Locate the cell with the specified text and output its [X, Y] center coordinate. 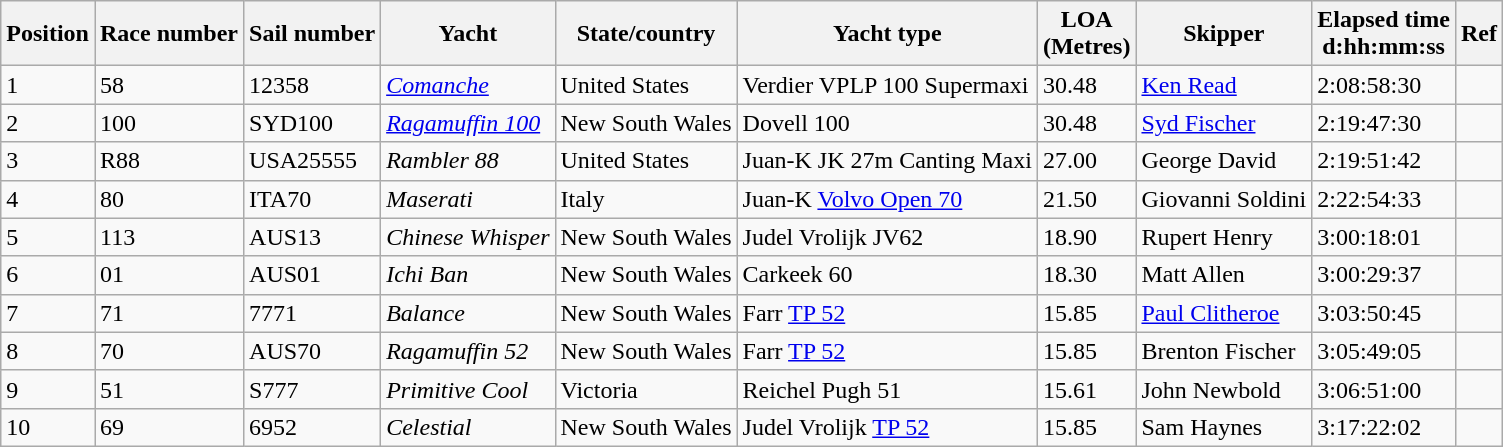
AUS70 [312, 351]
2:08:58:30 [1384, 85]
State/country [646, 34]
Ragamuffin 100 [468, 123]
Sail number [312, 34]
3:00:18:01 [1384, 237]
Giovanni Soldini [1224, 199]
10 [48, 427]
Judel Vrolijk JV62 [887, 237]
Brenton Fischer [1224, 351]
Elapsed time d:hh:mm:ss [1384, 34]
Yacht type [887, 34]
3:00:29:37 [1384, 275]
John Newbold [1224, 389]
Primitive Cool [468, 389]
9 [48, 389]
12358 [312, 85]
15.61 [1086, 389]
2:19:51:42 [1384, 161]
Ken Read [1224, 85]
2:19:47:30 [1384, 123]
3:06:51:00 [1384, 389]
27.00 [1086, 161]
2 [48, 123]
Position [48, 34]
S777 [312, 389]
Italy [646, 199]
Paul Clitheroe [1224, 313]
1 [48, 85]
USA25555 [312, 161]
100 [168, 123]
4 [48, 199]
Judel Vrolijk TP 52 [887, 427]
AUS01 [312, 275]
8 [48, 351]
3 [48, 161]
George David [1224, 161]
Balance [468, 313]
SYD100 [312, 123]
Ref [1478, 34]
21.50 [1086, 199]
3:05:49:05 [1384, 351]
18.30 [1086, 275]
7 [48, 313]
Comanche [468, 85]
6952 [312, 427]
01 [168, 275]
Victoria [646, 389]
5 [48, 237]
70 [168, 351]
Rambler 88 [468, 161]
3:03:50:45 [1384, 313]
Matt Allen [1224, 275]
ITA70 [312, 199]
Celestial [468, 427]
Dovell 100 [887, 123]
Skipper [1224, 34]
Maserati [468, 199]
Sam Haynes [1224, 427]
58 [168, 85]
Carkeek 60 [887, 275]
3:17:22:02 [1384, 427]
Verdier VPLP 100 Supermaxi [887, 85]
Reichel Pugh 51 [887, 389]
2:22:54:33 [1384, 199]
6 [48, 275]
80 [168, 199]
7771 [312, 313]
18.90 [1086, 237]
R88 [168, 161]
Rupert Henry [1224, 237]
Ichi Ban [468, 275]
113 [168, 237]
71 [168, 313]
Chinese Whisper [468, 237]
Juan-K Volvo Open 70 [887, 199]
LOA (Metres) [1086, 34]
Yacht [468, 34]
69 [168, 427]
51 [168, 389]
Juan-K JK 27m Canting Maxi [887, 161]
Syd Fischer [1224, 123]
Race number [168, 34]
Ragamuffin 52 [468, 351]
AUS13 [312, 237]
